Return (x, y) of the center of cell containing provided text 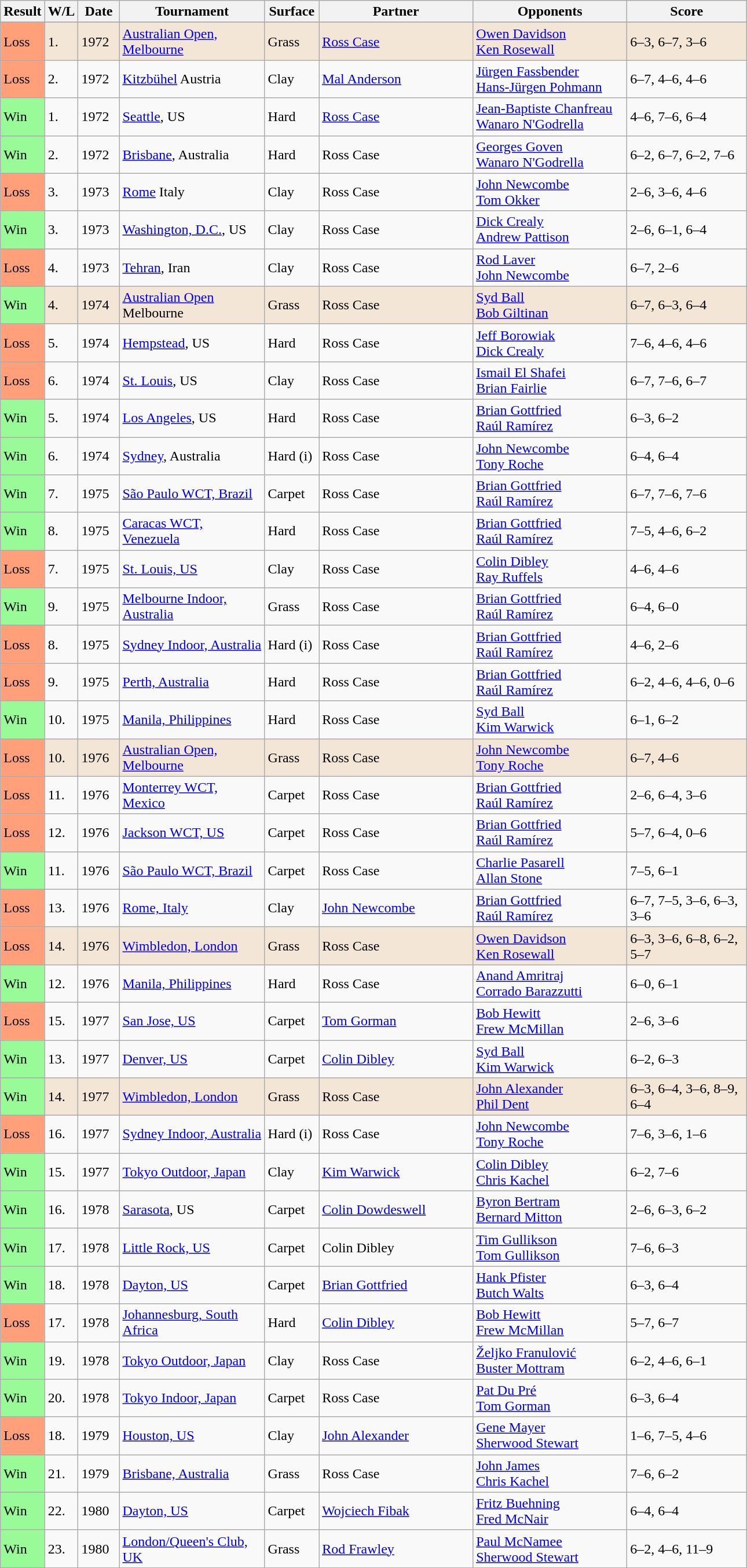
Rome, Italy (192, 908)
6–0, 6–1 (687, 984)
2–6, 3–6, 4–6 (687, 192)
Tehran, Iran (192, 268)
Anand Amritraj Corrado Barazzutti (550, 984)
Melbourne Indoor, Australia (192, 607)
19. (61, 1360)
Caracas WCT, Venezuela (192, 532)
Paul McNamee Sherwood Stewart (550, 1549)
Surface (292, 12)
22. (61, 1511)
Los Angeles, US (192, 418)
Little Rock, US (192, 1248)
Georges Goven Wanaro N'Godrella (550, 154)
Hank Pfister Butch Walts (550, 1285)
6–7, 4–6 (687, 758)
20. (61, 1398)
Wojciech Fibak (396, 1511)
Syd Ball Bob Giltinan (550, 305)
Tokyo Indoor, Japan (192, 1398)
Tournament (192, 12)
Željko Franulović Buster Mottram (550, 1360)
4–6, 2–6 (687, 644)
Colin Dibley Ray Ruffels (550, 569)
6–2, 7–6 (687, 1172)
Colin Dibley Chris Kachel (550, 1172)
John Newcombe (396, 908)
6–7, 6–3, 6–4 (687, 305)
Washington, D.C., US (192, 229)
6–7, 7–5, 3–6, 6–3, 3–6 (687, 908)
5–7, 6–7 (687, 1323)
6–2, 4–6, 6–1 (687, 1360)
2–6, 6–1, 6–4 (687, 229)
4–6, 7–6, 6–4 (687, 117)
6–2, 6–7, 6–2, 7–6 (687, 154)
Denver, US (192, 1059)
Rod Frawley (396, 1549)
Charlie Pasarell Allan Stone (550, 870)
John Alexander (396, 1435)
23. (61, 1549)
John Alexander Phil Dent (550, 1097)
5–7, 6–4, 0–6 (687, 833)
7–5, 6–1 (687, 870)
Perth, Australia (192, 682)
Ismail El Shafei Brian Fairlie (550, 380)
7–6, 4–6, 4–6 (687, 343)
6–3, 6–7, 3–6 (687, 42)
Australian Open Melbourne (192, 305)
6–7, 7–6, 7–6 (687, 494)
W/L (61, 12)
6–7, 2–6 (687, 268)
7–6, 6–3 (687, 1248)
Score (687, 12)
London/Queen's Club, UK (192, 1549)
Jürgen Fassbender Hans-Jürgen Pohmann (550, 79)
Johannesburg, South Africa (192, 1323)
Rome Italy (192, 192)
Colin Dowdeswell (396, 1209)
San Jose, US (192, 1021)
6–3, 6–2 (687, 418)
Pat Du Pré Tom Gorman (550, 1398)
Hempstead, US (192, 343)
6–4, 6–0 (687, 607)
6–1, 6–2 (687, 719)
Brian Gottfried (396, 1285)
Rod Laver John Newcombe (550, 268)
6–7, 4–6, 4–6 (687, 79)
Jackson WCT, US (192, 833)
Tom Gorman (396, 1021)
John Newcombe Tom Okker (550, 192)
Houston, US (192, 1435)
Jean-Baptiste Chanfreau Wanaro N'Godrella (550, 117)
2–6, 6–3, 6–2 (687, 1209)
Kitzbühel Austria (192, 79)
Partner (396, 12)
Fritz Buehning Fred McNair (550, 1511)
John James Chris Kachel (550, 1474)
Sydney, Australia (192, 455)
2–6, 6–4, 3–6 (687, 795)
2–6, 3–6 (687, 1021)
Tim Gullikson Tom Gullikson (550, 1248)
6–7, 7–6, 6–7 (687, 380)
Dick Crealy Andrew Pattison (550, 229)
Seattle, US (192, 117)
Date (98, 12)
7–6, 6–2 (687, 1474)
7–5, 4–6, 6–2 (687, 532)
Jeff Borowiak Dick Crealy (550, 343)
Monterrey WCT, Mexico (192, 795)
Byron Bertram Bernard Mitton (550, 1209)
1–6, 7–5, 4–6 (687, 1435)
Sarasota, US (192, 1209)
6–2, 6–3 (687, 1059)
Kim Warwick (396, 1172)
6–3, 3–6, 6–8, 6–2, 5–7 (687, 945)
7–6, 3–6, 1–6 (687, 1134)
21. (61, 1474)
6–3, 6–4, 3–6, 8–9, 6–4 (687, 1097)
6–2, 4–6, 11–9 (687, 1549)
4–6, 4–6 (687, 569)
6–2, 4–6, 4–6, 0–6 (687, 682)
Gene Mayer Sherwood Stewart (550, 1435)
Opponents (550, 12)
Result (23, 12)
Mal Anderson (396, 79)
